Return the (x, y) coordinate for the center point of the cell that contains the specified text.  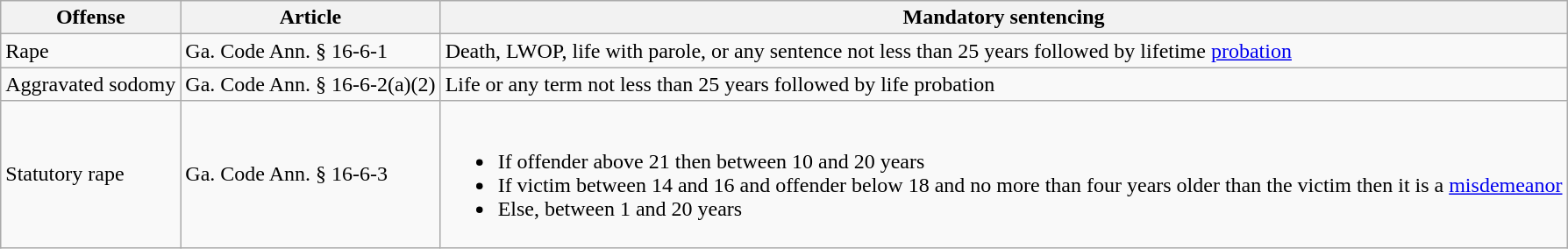
Ga. Code Ann. § 16-6-3 (310, 174)
Death, LWOP, life with parole, or any sentence not less than 25 years followed by lifetime probation (1003, 51)
Ga. Code Ann. § 16-6-1 (310, 51)
Life or any term not less than 25 years followed by life probation (1003, 84)
Ga. Code Ann. § 16-6-2(a)(2) (310, 84)
Statutory rape (91, 174)
Offense (91, 18)
Mandatory sentencing (1003, 18)
Article (310, 18)
Rape (91, 51)
Aggravated sodomy (91, 84)
